Pinpoint the cell where the given text exists, returning its (X, Y) midpoint coordinate. 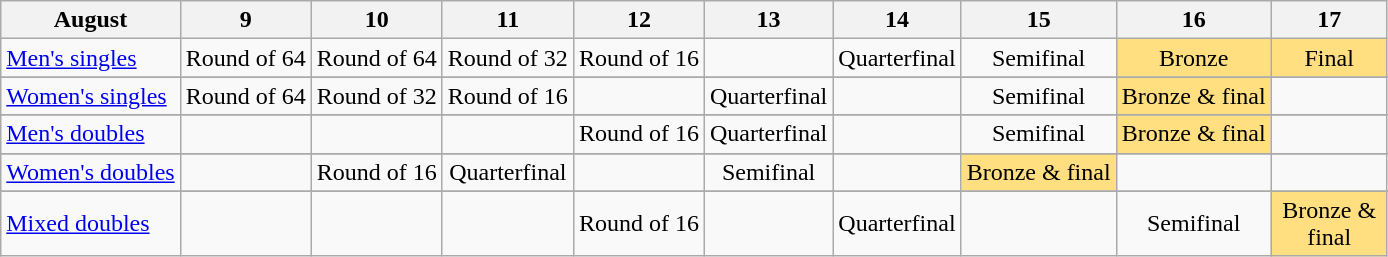
Final (1329, 58)
9 (246, 20)
Bronze (1194, 58)
Women's doubles (90, 172)
11 (508, 20)
August (90, 20)
12 (638, 20)
14 (897, 20)
Men's singles (90, 58)
15 (1038, 20)
13 (768, 20)
Women's singles (90, 96)
Mixed doubles (90, 224)
10 (376, 20)
16 (1194, 20)
Men's doubles (90, 134)
17 (1329, 20)
